Identify which cell holds the provided text, then report its [x, y] central coordinate. 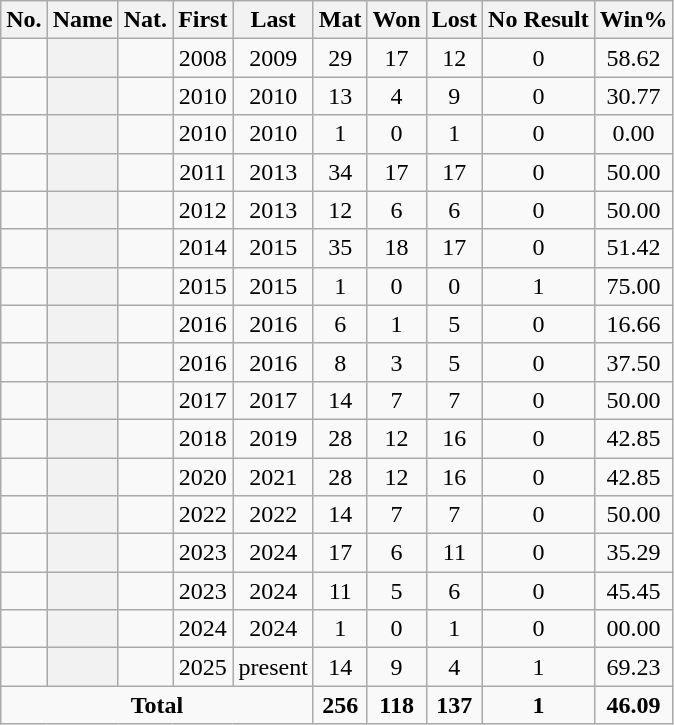
Won [396, 20]
29 [340, 58]
Last [273, 20]
Nat. [145, 20]
2014 [203, 248]
45.45 [634, 591]
16.66 [634, 324]
2025 [203, 667]
00.00 [634, 629]
2018 [203, 438]
2019 [273, 438]
2009 [273, 58]
Mat [340, 20]
58.62 [634, 58]
46.09 [634, 705]
256 [340, 705]
First [203, 20]
3 [396, 362]
35 [340, 248]
69.23 [634, 667]
8 [340, 362]
Win% [634, 20]
0.00 [634, 134]
34 [340, 172]
Total [158, 705]
2011 [203, 172]
137 [454, 705]
No Result [539, 20]
18 [396, 248]
13 [340, 96]
Name [82, 20]
35.29 [634, 553]
Lost [454, 20]
51.42 [634, 248]
No. [24, 20]
2012 [203, 210]
2020 [203, 477]
2021 [273, 477]
37.50 [634, 362]
present [273, 667]
2008 [203, 58]
118 [396, 705]
30.77 [634, 96]
75.00 [634, 286]
